Capture the cell that displays the provided text and extract its (X, Y) central coordinate. 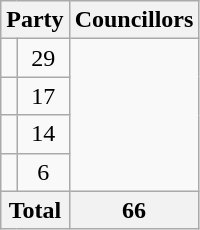
14 (43, 134)
6 (43, 172)
Councillors (134, 20)
Total (35, 210)
17 (43, 96)
66 (134, 210)
Party (35, 20)
29 (43, 58)
